Detect which cell encompasses the target text, then output its (X, Y) center coordinate. 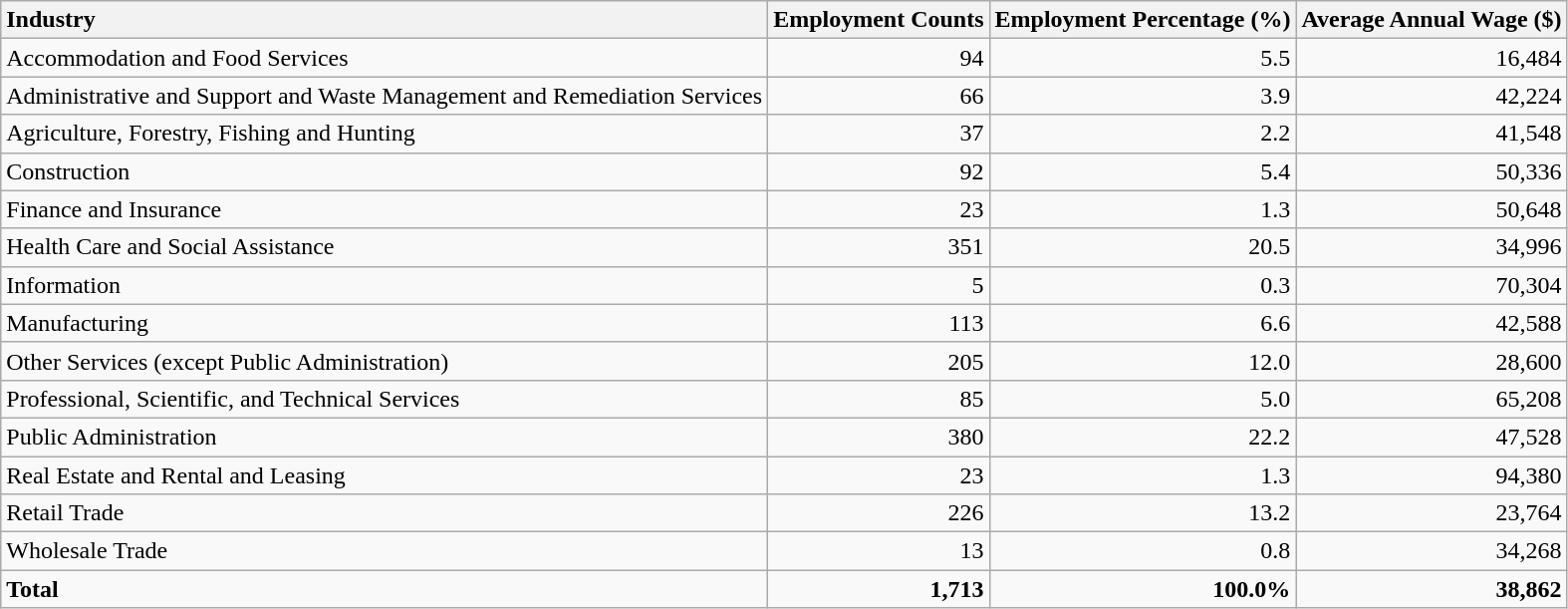
Public Administration (385, 437)
85 (879, 399)
66 (879, 96)
23,764 (1432, 513)
Administrative and Support and Waste Management and Remediation Services (385, 96)
92 (879, 171)
Retail Trade (385, 513)
42,224 (1432, 96)
22.2 (1143, 437)
5 (879, 285)
Other Services (except Public Administration) (385, 361)
42,588 (1432, 323)
41,548 (1432, 134)
205 (879, 361)
70,304 (1432, 285)
Construction (385, 171)
50,336 (1432, 171)
Real Estate and Rental and Leasing (385, 475)
5.5 (1143, 58)
50,648 (1432, 209)
226 (879, 513)
Finance and Insurance (385, 209)
Health Care and Social Assistance (385, 247)
28,600 (1432, 361)
Employment Counts (879, 20)
Information (385, 285)
94 (879, 58)
13 (879, 551)
0.3 (1143, 285)
Manufacturing (385, 323)
Professional, Scientific, and Technical Services (385, 399)
20.5 (1143, 247)
351 (879, 247)
2.2 (1143, 134)
3.9 (1143, 96)
16,484 (1432, 58)
100.0% (1143, 589)
113 (879, 323)
47,528 (1432, 437)
65,208 (1432, 399)
Agriculture, Forestry, Fishing and Hunting (385, 134)
34,996 (1432, 247)
Industry (385, 20)
12.0 (1143, 361)
0.8 (1143, 551)
37 (879, 134)
38,862 (1432, 589)
34,268 (1432, 551)
6.6 (1143, 323)
Accommodation and Food Services (385, 58)
94,380 (1432, 475)
Total (385, 589)
13.2 (1143, 513)
Average Annual Wage ($) (1432, 20)
Employment Percentage (%) (1143, 20)
5.0 (1143, 399)
Wholesale Trade (385, 551)
380 (879, 437)
5.4 (1143, 171)
1,713 (879, 589)
